Pinpoint the cell where the given text exists, returning its (x, y) midpoint coordinate. 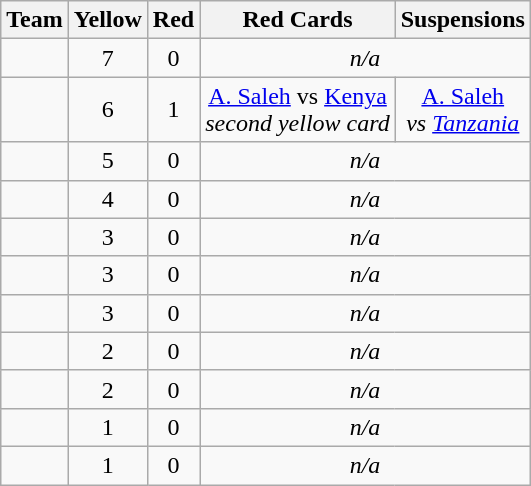
7 (108, 58)
A. Salehvs Tanzania (462, 110)
4 (108, 199)
Red Cards (298, 20)
Yellow (108, 20)
5 (108, 161)
Team (35, 20)
Red (173, 20)
6 (108, 110)
A. Saleh vs Kenyasecond yellow card (298, 110)
Suspensions (462, 20)
